Return the [X, Y] coordinate for the center point of the cell that contains the specified text.  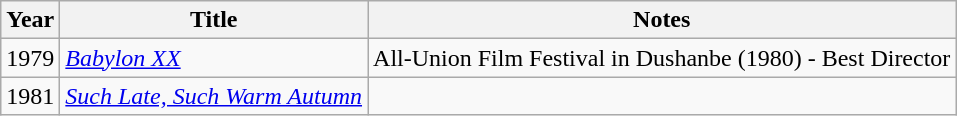
All-Union Film Festival in Dushanbe (1980) - Best Director [662, 58]
Title [214, 20]
Year [30, 20]
1979 [30, 58]
Such Late, Such Warm Autumn [214, 96]
Notes [662, 20]
1981 [30, 96]
Babylon XX [214, 58]
